Return (X, Y) of the center of cell containing provided text 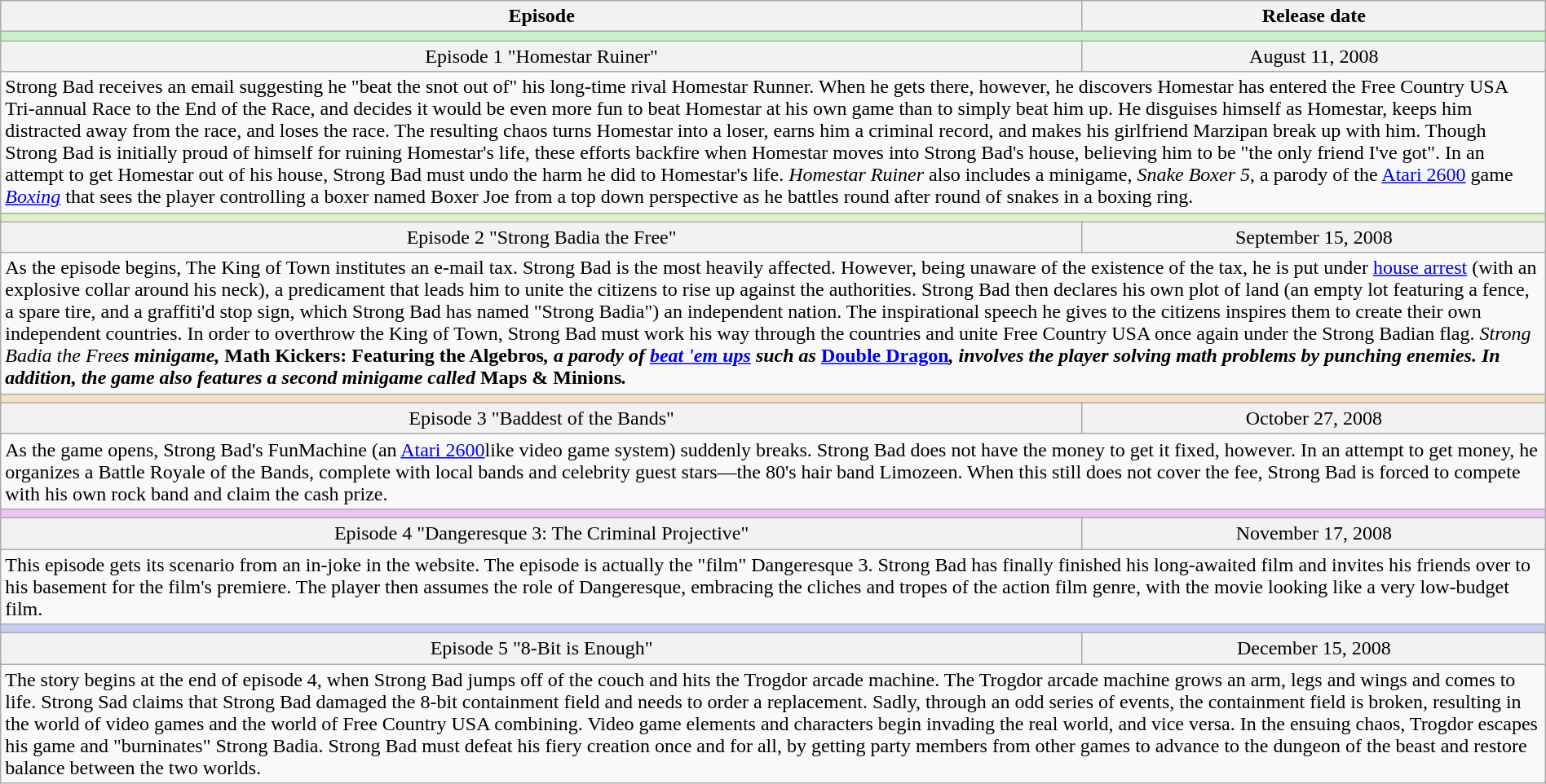
Episode 1 "Homestar Ruiner" (541, 56)
Release date (1314, 16)
October 27, 2008 (1314, 418)
December 15, 2008 (1314, 649)
August 11, 2008 (1314, 56)
Episode (541, 16)
Episode 4 "Dangeresque 3: The Criminal Projective" (541, 533)
Episode 5 "8-Bit is Enough" (541, 649)
Episode 2 "Strong Badia the Free" (541, 237)
November 17, 2008 (1314, 533)
Episode 3 "Baddest of the Bands" (541, 418)
September 15, 2008 (1314, 237)
